Capture the cell that displays the provided text and extract its (X, Y) central coordinate. 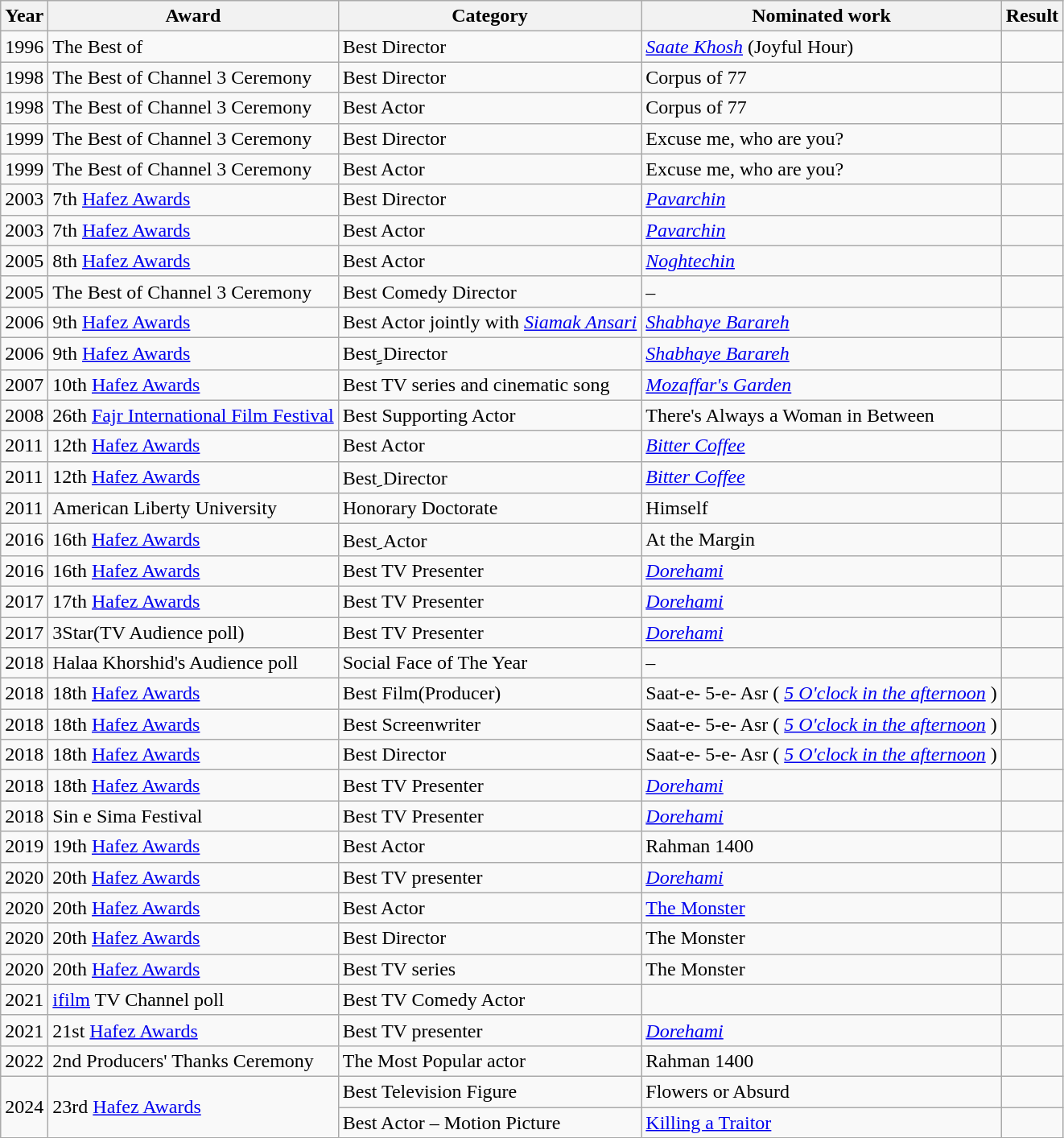
Best Comedy Director (489, 291)
ifilm TV Channel poll (193, 1000)
Best Actor – Motion Picture (489, 1123)
Best Screenwriter (489, 724)
2007 (24, 385)
Best ِِDirector (489, 353)
Best ِActor (489, 540)
8th Hafez Awards (193, 261)
2019 (24, 847)
3Star(TV Audience poll) (193, 632)
2024 (24, 1107)
Killing a Traitor (821, 1123)
Best TV Comedy Actor (489, 1000)
Best Film(Producer) (489, 694)
2nd Producers' Thanks Ceremony (193, 1061)
Social Face of The Year (489, 663)
2008 (24, 415)
21st Hafez Awards (193, 1030)
Nominated work (821, 16)
26th Fajr International Film Festival (193, 415)
Flowers or Absurd (821, 1091)
The Most Popular actor (489, 1061)
Noghtechin (821, 261)
Best Actor jointly with Siamak Ansari (489, 322)
Honorary Doctorate (489, 509)
2022 (24, 1061)
Best TV series and cinematic song (489, 385)
Mozaffar's Garden (821, 385)
Award (193, 16)
Year (24, 16)
Himself (821, 509)
There's Always a Woman in Between (821, 415)
American Liberty University (193, 509)
Best ِDirector (489, 477)
At the Margin (821, 540)
Sin e Sima Festival (193, 816)
The Best of (193, 47)
1996 (24, 47)
Halaa Khorshid's Audience poll (193, 663)
Best Supporting Actor (489, 415)
Saate Khosh (Joyful Hour) (821, 47)
Category (489, 16)
19th Hafez Awards (193, 847)
23rd Hafez Awards (193, 1107)
17th Hafez Awards (193, 601)
Result (1032, 16)
Best TV series (489, 969)
10th Hafez Awards (193, 385)
Best Television Figure (489, 1091)
